Locate the cell with the specified text and output its (x, y) center coordinate. 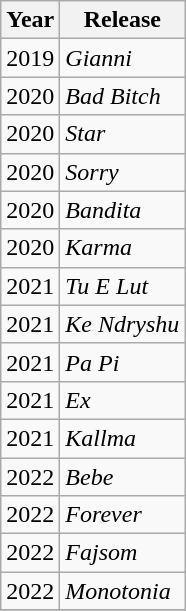
Tu E Lut (122, 286)
Monotonia (122, 591)
Release (122, 20)
Bebe (122, 477)
2019 (30, 58)
Kallma (122, 438)
Ex (122, 400)
Ke Ndryshu (122, 324)
Sorry (122, 172)
Bad Bitch (122, 96)
Fajsom (122, 553)
Pa Pi (122, 362)
Gianni (122, 58)
Bandita (122, 210)
Year (30, 20)
Star (122, 134)
Karma (122, 248)
Forever (122, 515)
